Return the (x, y) coordinate for the center point of the cell that contains the specified text.  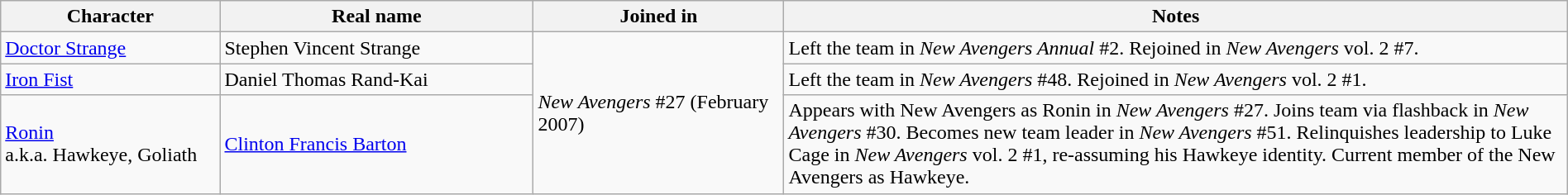
Ronina.k.a. Hawkeye, Goliath (111, 144)
Left the team in New Avengers #48. Rejoined in New Avengers vol. 2 #1. (1176, 79)
Left the team in New Avengers Annual #2. Rejoined in New Avengers vol. 2 #7. (1176, 48)
Clinton Francis Barton (377, 144)
Character (111, 17)
Iron Fist (111, 79)
Real name (377, 17)
Daniel Thomas Rand-Kai (377, 79)
Doctor Strange (111, 48)
Stephen Vincent Strange (377, 48)
Joined in (658, 17)
New Avengers #27 (February 2007) (658, 112)
Notes (1176, 17)
